Return (X, Y) of the center of cell containing provided text 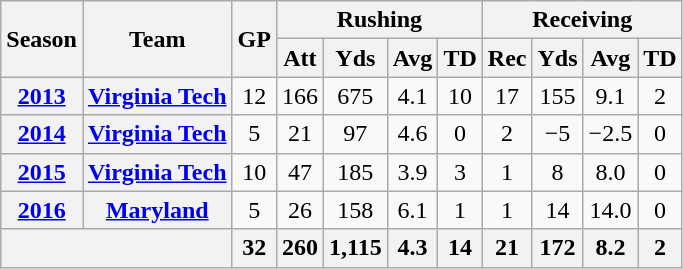
Rec (507, 58)
166 (300, 96)
Att (300, 58)
Receiving (582, 20)
1,115 (355, 248)
47 (300, 172)
675 (355, 96)
3 (460, 172)
8.2 (610, 248)
2014 (42, 134)
Rushing (379, 20)
8 (558, 172)
158 (355, 210)
2013 (42, 96)
Season (42, 39)
12 (254, 96)
−5 (558, 134)
9.1 (610, 96)
−2.5 (610, 134)
172 (558, 248)
97 (355, 134)
2015 (42, 172)
260 (300, 248)
Maryland (157, 210)
32 (254, 248)
8.0 (610, 172)
155 (558, 96)
185 (355, 172)
2016 (42, 210)
26 (300, 210)
17 (507, 96)
GP (254, 39)
4.3 (412, 248)
4.6 (412, 134)
3.9 (412, 172)
6.1 (412, 210)
14.0 (610, 210)
Team (157, 39)
4.1 (412, 96)
